Extract the [x, y] coordinate from the center of the cell holding the provided text.  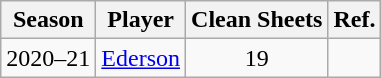
Ederson [141, 58]
19 [257, 58]
Clean Sheets [257, 20]
Season [48, 20]
Player [141, 20]
Ref. [354, 20]
2020–21 [48, 58]
